Return (x, y) of the center of cell containing provided text 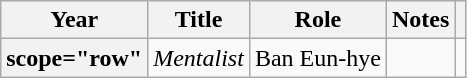
Notes (420, 20)
Mentalist (199, 58)
Ban Eun-hye (318, 58)
scope="row" (74, 58)
Title (199, 20)
Role (318, 20)
Year (74, 20)
